Determine the [x, y] coordinate at the center of the cell enclosing the given text.  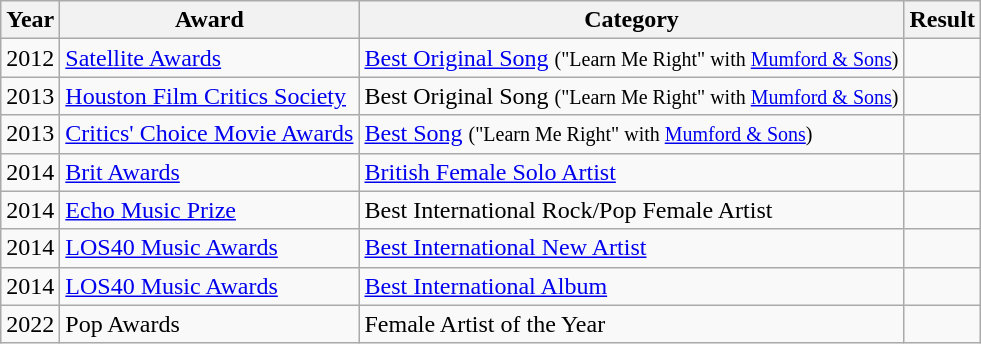
Critics' Choice Movie Awards [210, 134]
Result [942, 20]
Houston Film Critics Society [210, 96]
Best International New Artist [632, 248]
Satellite Awards [210, 58]
2022 [30, 324]
Echo Music Prize [210, 210]
Award [210, 20]
2012 [30, 58]
Brit Awards [210, 172]
Best Song ("Learn Me Right" with Mumford & Sons) [632, 134]
Pop Awards [210, 324]
British Female Solo Artist [632, 172]
Best International Album [632, 286]
Year [30, 20]
Category [632, 20]
Female Artist of the Year [632, 324]
Best International Rock/Pop Female Artist [632, 210]
